Output the (X, Y) coordinate of the center of the cell containing the given text.  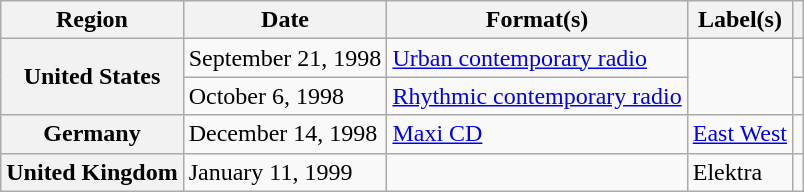
Elektra (740, 172)
January 11, 1999 (285, 172)
Label(s) (740, 20)
Date (285, 20)
East West (740, 134)
September 21, 1998 (285, 58)
Maxi CD (537, 134)
December 14, 1998 (285, 134)
Format(s) (537, 20)
United Kingdom (92, 172)
Region (92, 20)
Rhythmic contemporary radio (537, 96)
Germany (92, 134)
United States (92, 77)
Urban contemporary radio (537, 58)
October 6, 1998 (285, 96)
